From the cell containing the given text, extract its center point as (x, y) coordinate. 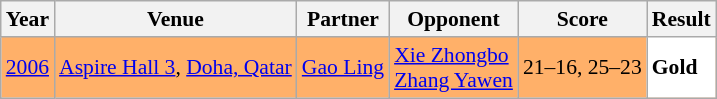
Result (682, 19)
Score (582, 19)
Xie Zhongbo Zhang Yawen (454, 68)
Gold (682, 68)
Gao Ling (343, 68)
Aspire Hall 3, Doha, Qatar (176, 68)
21–16, 25–23 (582, 68)
Year (28, 19)
Partner (343, 19)
2006 (28, 68)
Opponent (454, 19)
Venue (176, 19)
